Provide the [X, Y] coordinate of the cell's center where the given text is located.  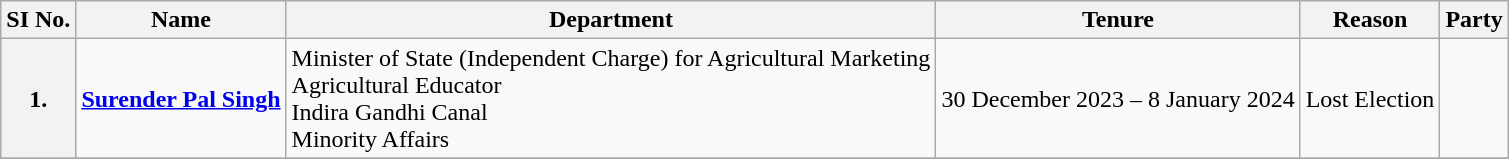
Surender Pal Singh [181, 98]
Party [1474, 20]
1. [38, 98]
Tenure [1118, 20]
Minister of State (Independent Charge) for Agricultural MarketingAgricultural EducatorIndira Gandhi CanalMinority Affairs [611, 98]
Name [181, 20]
Reason [1370, 20]
Lost Election [1370, 98]
30 December 2023 – 8 January 2024 [1118, 98]
SI No. [38, 20]
Department [611, 20]
